Determine the [x, y] coordinate at the center of the cell enclosing the given text.  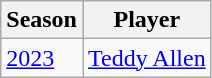
Player [146, 20]
Teddy Allen [146, 58]
2023 [42, 58]
Season [42, 20]
